Search for the cell housing the specified text and yield its (x, y) center coordinate. 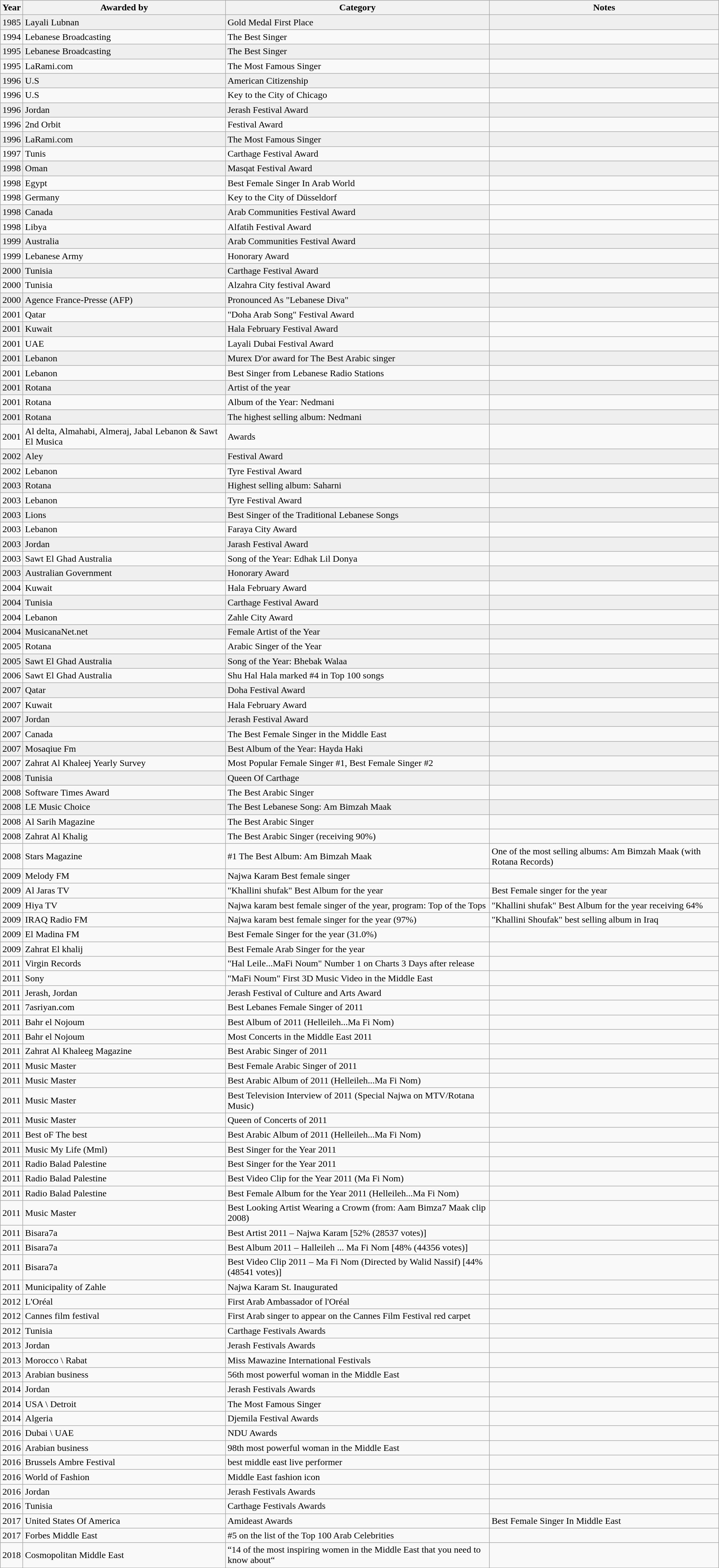
El Madina FM (124, 935)
Best Female Singer In Arab World (358, 183)
best middle east live performer (358, 1462)
Alfatih Festival Award (358, 227)
Tunis (124, 154)
Most Popular Female Singer #1, Best Female Singer #2 (358, 763)
“14 of the most inspiring women in the Middle East that you need to know about“ (358, 1555)
"Khallini Shoufak" best selling album in Iraq (604, 920)
Best Female Arabic Singer of 2011 (358, 1066)
Najwa karam best female singer of the year, program: Top of the Tops (358, 905)
Category (358, 8)
Song of the Year: Edhak Lil Donya (358, 559)
Awards (358, 437)
Cosmopolitan Middle East (124, 1555)
Best Arabic Singer of 2011 (358, 1051)
Zahrat Al Khaleeg Magazine (124, 1051)
MusicanaNet.net (124, 632)
Music My Life (Mml) (124, 1149)
Best Television Interview of 2011 (Special Najwa on MTV/Rotana Music) (358, 1100)
Lebanese Army (124, 256)
Queen Of Carthage (358, 778)
1997 (12, 154)
Oman (124, 168)
Al Jaras TV (124, 890)
Awarded by (124, 8)
Stars Magazine (124, 856)
Zahle City Award (358, 617)
Doha Festival Award (358, 690)
Best Video Clip 2011 – Ma Fi Nom (Directed by Walid Nassif) [44% (48541 votes)] (358, 1267)
Software Times Award (124, 792)
Libya (124, 227)
Notes (604, 8)
World of Fashion (124, 1477)
Melody FM (124, 876)
Cannes film festival (124, 1316)
The Best Lebanese Song: Am Bimzah Maak (358, 807)
Best Female Singer for the year (31.0%) (358, 935)
"Doha Arab Song" Festival Award (358, 314)
The highest selling album: Nedmani (358, 417)
Germany (124, 198)
Layali Lubnan (124, 22)
Forbes Middle East (124, 1535)
Pronounced As "Lebanese Diva" (358, 300)
Best Singer from Lebanese Radio Stations (358, 373)
IRAQ Radio FM (124, 920)
Female Artist of the Year (358, 632)
USA \ Detroit (124, 1404)
Best Album of the Year: Hayda Haki (358, 749)
#1 The Best Album: Am Bimzah Maak (358, 856)
Djemila Festival Awards (358, 1419)
Queen of Concerts of 2011 (358, 1120)
Best Video Clip for the Year 2011 (Ma Fi Nom) (358, 1179)
Best Album 2011 – Halleileh ... Ma Fi Nom [48% (44356 votes)] (358, 1247)
Egypt (124, 183)
Hiya TV (124, 905)
Artist of the year (358, 387)
Best Female Singer In Middle East (604, 1521)
The Best Female Singer in the Middle East (358, 734)
2006 (12, 676)
Najwa Karam Best female singer (358, 876)
Middle East fashion icon (358, 1477)
Zahrat El khalij (124, 949)
LE Music Choice (124, 807)
7asriyan.com (124, 1007)
Best Album of 2011 (Helleileh...Ma Fi Nom) (358, 1022)
Virgin Records (124, 964)
Faraya City Award (358, 529)
Best Singer of the Traditional Lebanese Songs (358, 515)
Murex D'or award for The Best Arabic singer (358, 358)
Gold Medal First Place (358, 22)
#5 on the list of the Top 100 Arab Celebrities (358, 1535)
Zahrat Al Khaleej Yearly Survey (124, 763)
Aley (124, 457)
"Hal Leile...MaFi Noum" Number 1 on Charts 3 Days after release (358, 964)
Algeria (124, 1419)
Best oF The best (124, 1135)
Key to the City of Düsseldorf (358, 198)
"MaFi Noum" First 3D Music Video in the Middle East (358, 978)
Layali Dubai Festival Award (358, 344)
Najwa karam best female singer for the year (97%) (358, 920)
The Best Arabic Singer (receiving 90%) (358, 836)
Best Lebanes Female Singer of 2011 (358, 1007)
Agence France-Presse (AFP) (124, 300)
Jerash Festival of Culture and Arts Award (358, 993)
Best Artist 2011 – Najwa Karam [52% (28537 votes)] (358, 1233)
1985 (12, 22)
"Khallini shufak" Best Album for the year (358, 890)
Key to the City of Chicago (358, 95)
Brussels Ambre Festival (124, 1462)
American Citizenship (358, 81)
98th most powerful woman in the Middle East (358, 1448)
Australia (124, 241)
Arabic Singer of the Year (358, 646)
2018 (12, 1555)
Shu Hal Hala marked #4 in Top 100 songs (358, 676)
1994 (12, 37)
Best Female Album for the Year 2011 (Helleileh...Ma Fi Nom) (358, 1193)
Amideast Awards (358, 1521)
Best Looking Artist Wearing a Crowm (from: Aam Bimza7 Maak clip 2008) (358, 1213)
L'Oréal (124, 1302)
Morocco \ Rabat (124, 1360)
Dubai \ UAE (124, 1433)
56th most powerful woman in the Middle East (358, 1374)
Miss Mawazine International Festivals (358, 1360)
Most Concerts in the Middle East 2011 (358, 1037)
Highest selling album: Saharni (358, 486)
Zahrat Al Khalig (124, 836)
Best Female Arab Singer for the year (358, 949)
Lions (124, 515)
NDU Awards (358, 1433)
First Arab Ambassador of l'Oréal (358, 1302)
One of the most selling albums: Am Bimzah Maak (with Rotana Records) (604, 856)
Jarash Festival Award (358, 544)
Jerash, Jordan (124, 993)
Municipality of Zahle (124, 1287)
Album of the Year: Nedmani (358, 402)
Year (12, 8)
Sony (124, 978)
Alzahra City festival Award (358, 285)
Masqat Festival Award (358, 168)
Mosaqiue Fm (124, 749)
Najwa Karam St. Inaugurated (358, 1287)
United States Of America (124, 1521)
First Arab singer to appear on the Cannes Film Festival red carpet (358, 1316)
Al delta, Almahabi, Almeraj, Jabal Lebanon & Sawt El Musica (124, 437)
UAE (124, 344)
Hala February Festival Award (358, 329)
Song of the Year: Bhebak Walaa (358, 661)
Best Female singer for the year (604, 890)
Australian Government (124, 573)
2nd Orbit (124, 124)
"Khallini shufak" Best Album for the year receiving 64% (604, 905)
Al Sarih Magazine (124, 822)
